Extract the [X, Y] coordinate from the center of the cell holding the provided text.  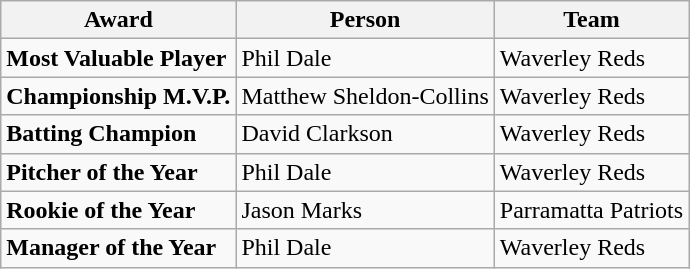
Matthew Sheldon-Collins [365, 96]
Person [365, 20]
Batting Champion [118, 134]
Parramatta Patriots [591, 210]
Most Valuable Player [118, 58]
Pitcher of the Year [118, 172]
Manager of the Year [118, 248]
Jason Marks [365, 210]
Team [591, 20]
Championship M.V.P. [118, 96]
David Clarkson [365, 134]
Rookie of the Year [118, 210]
Award [118, 20]
